For the text-containing cell, return its midpoint in (X, Y) coordinate format. 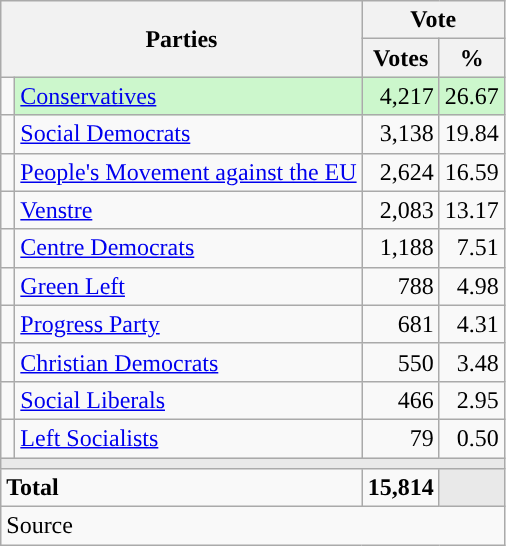
26.67 (472, 96)
15,814 (400, 488)
2,083 (400, 210)
Christian Democrats (188, 362)
1,188 (400, 248)
Parties (182, 39)
4.31 (472, 324)
Social Democrats (188, 134)
Progress Party (188, 324)
Green Left (188, 286)
Venstre (188, 210)
Source (253, 526)
681 (400, 324)
79 (400, 438)
People's Movement against the EU (188, 172)
Centre Democrats (188, 248)
0.50 (472, 438)
Conservatives (188, 96)
Vote (433, 20)
3,138 (400, 134)
2.95 (472, 400)
13.17 (472, 210)
550 (400, 362)
3.48 (472, 362)
Votes (400, 58)
466 (400, 400)
Total (182, 488)
Social Liberals (188, 400)
788 (400, 286)
2,624 (400, 172)
19.84 (472, 134)
% (472, 58)
Left Socialists (188, 438)
4.98 (472, 286)
7.51 (472, 248)
16.59 (472, 172)
4,217 (400, 96)
